Determine the (x, y) coordinate at the center of the cell enclosing the given text.  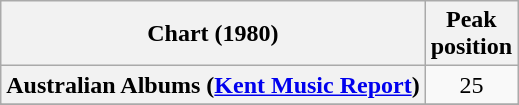
Chart (1980) (213, 34)
Australian Albums (Kent Music Report) (213, 85)
Peakposition (471, 34)
25 (471, 85)
